Output the (x, y) coordinate of the center of the cell containing the given text.  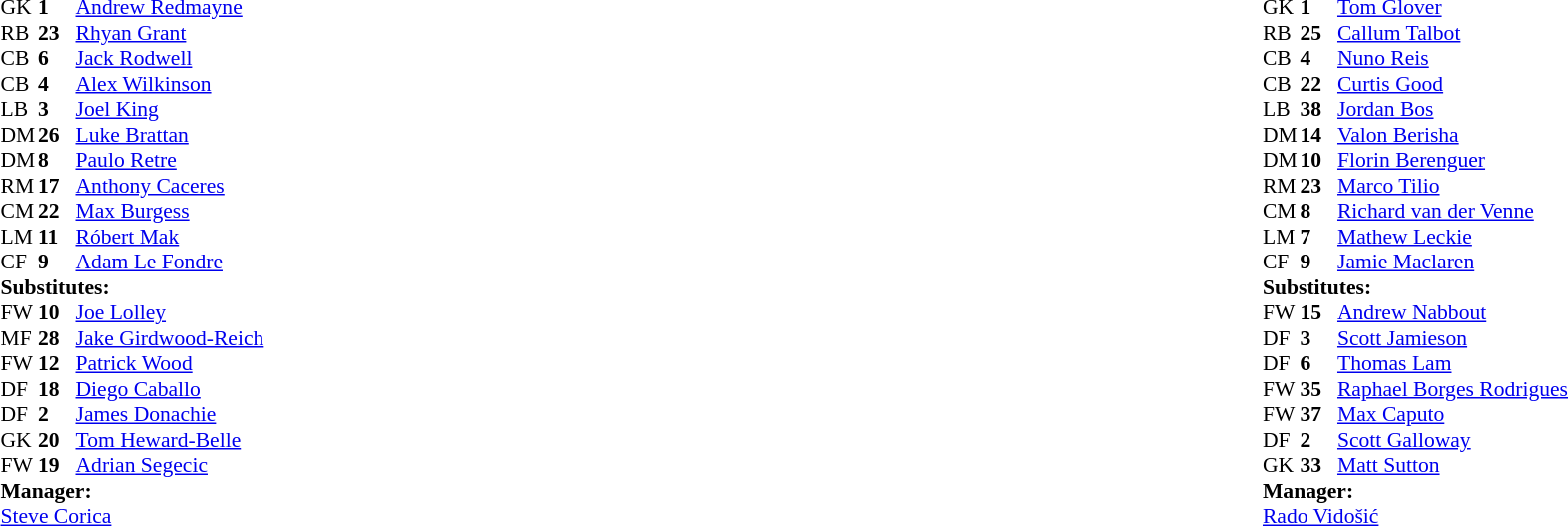
Adrian Segecic (170, 466)
Paulo Retre (170, 161)
28 (57, 338)
25 (1318, 33)
Nuno Reis (1453, 59)
Diego Caballo (170, 389)
MF (19, 338)
11 (57, 237)
Max Caputo (1453, 414)
Róbert Mak (170, 237)
Jake Girdwood-Reich (170, 338)
Richard van der Venne (1453, 211)
Scott Jamieson (1453, 338)
12 (57, 364)
Joe Lolley (170, 312)
Andrew Nabbout (1453, 312)
Matt Sutton (1453, 466)
Raphael Borges Rodrigues (1453, 389)
37 (1318, 414)
15 (1318, 312)
Jamie Maclaren (1453, 263)
Rhyan Grant (170, 33)
Anthony Caceres (170, 186)
Alex Wilkinson (170, 84)
26 (57, 135)
17 (57, 186)
7 (1318, 237)
Joel King (170, 109)
Luke Brattan (170, 135)
Callum Talbot (1453, 33)
Adam Le Fondre (170, 263)
Max Burgess (170, 211)
19 (57, 466)
Jack Rodwell (170, 59)
14 (1318, 135)
Valon Berisha (1453, 135)
35 (1318, 389)
Scott Galloway (1453, 440)
Marco Tilio (1453, 186)
Florin Berenguer (1453, 161)
20 (57, 440)
Tom Heward-Belle (170, 440)
33 (1318, 466)
18 (57, 389)
Curtis Good (1453, 84)
Patrick Wood (170, 364)
38 (1318, 109)
Jordan Bos (1453, 109)
Thomas Lam (1453, 364)
James Donachie (170, 414)
Mathew Leckie (1453, 237)
